Find where the given text appears and provide that cell's center as [X, Y] coordinate. 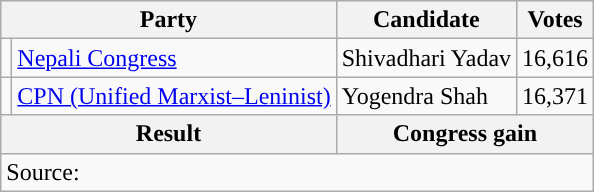
16,371 [556, 96]
Party [168, 20]
CPN (Unified Marxist–Leninist) [174, 96]
Congress gain [464, 134]
16,616 [556, 58]
Nepali Congress [174, 58]
Result [168, 134]
Candidate [426, 20]
Votes [556, 20]
Source: [298, 172]
Shivadhari Yadav [426, 58]
Yogendra Shah [426, 96]
